Locate the cell with the specified text and output its (x, y) center coordinate. 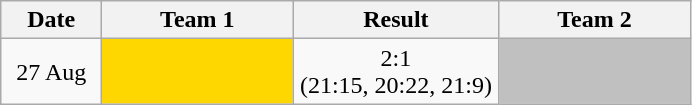
Team 2 (594, 20)
Date (52, 20)
Result (396, 20)
Team 1 (198, 20)
27 Aug (52, 72)
2:1 (21:15, 20:22, 21:9) (396, 72)
